From the cell containing the given text, extract its center point as (X, Y) coordinate. 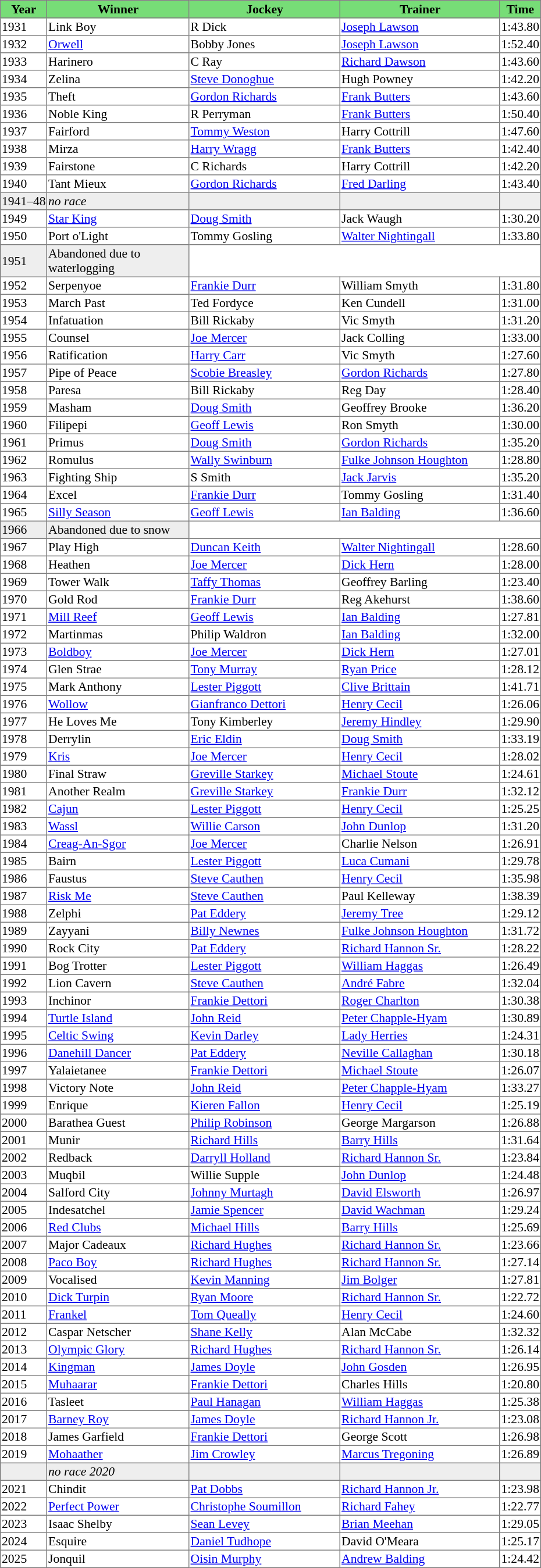
1933 (24, 62)
1988 (24, 913)
1:38.60 (520, 599)
1:31.80 (520, 285)
Cajun (118, 809)
1969 (24, 582)
Ratification (118, 355)
1:26.49 (520, 966)
1931 (24, 27)
1964 (24, 495)
Fairford (118, 131)
1968 (24, 565)
1983 (24, 826)
2002 (24, 1158)
Tant Mieux (118, 184)
Tony Murray (265, 669)
1961 (24, 442)
1:20.80 (520, 1384)
1:27.80 (520, 373)
1958 (24, 390)
Ken Cundell (420, 303)
Kieren Fallon (265, 1105)
1939 (24, 166)
Dick Turpin (118, 1297)
Kris (118, 756)
1:27.60 (520, 355)
R Dick (265, 27)
Heathen (118, 565)
John Gosden (420, 1367)
2015 (24, 1384)
Willie Supple (265, 1175)
Trainer (420, 9)
1:30.38 (520, 1001)
2017 (24, 1419)
Enrique (118, 1105)
1937 (24, 131)
Fairstone (118, 166)
Munir (118, 1140)
2025 (24, 1559)
1:26.89 (520, 1454)
George Scott (420, 1437)
1:28.40 (520, 390)
Pat Dobbs (265, 1489)
1976 (24, 704)
Abandoned due to snow (118, 530)
Celtic Swing (118, 1035)
Turtle Island (118, 1018)
1:23.84 (520, 1158)
Ted Fordyce (265, 303)
Mirza (118, 149)
1:36.60 (520, 512)
Christophe Soumillon (265, 1506)
1:32.32 (520, 1332)
1966 (24, 530)
1:25.38 (520, 1402)
2000 (24, 1123)
1:31.00 (520, 303)
James Garfield (118, 1437)
2011 (24, 1315)
1970 (24, 599)
Bairn (118, 861)
Darryll Holland (265, 1158)
Excel (118, 495)
Richard Dawson (420, 62)
Fighting Ship (118, 477)
Reg Day (420, 390)
2016 (24, 1402)
Kevin Manning (265, 1280)
Filipepi (118, 425)
1979 (24, 756)
1950 (24, 236)
1993 (24, 1001)
1985 (24, 861)
1:26.91 (520, 844)
Michael Hills (265, 1227)
2009 (24, 1280)
1975 (24, 687)
Jonquil (118, 1559)
2018 (24, 1437)
Olympic Glory (118, 1349)
1:25.19 (520, 1105)
2019 (24, 1454)
Salford City (118, 1192)
1:29.12 (520, 913)
1:24.31 (520, 1035)
1:52.40 (520, 44)
Lion Cavern (118, 983)
Hugh Powney (420, 79)
Steve Donoghue (265, 79)
Port o'Light (118, 236)
1936 (24, 114)
1995 (24, 1035)
2006 (24, 1227)
1:28.60 (520, 547)
1959 (24, 408)
1:30.00 (520, 425)
Daniel Tudhope (265, 1541)
Yalaietanee (118, 1070)
Reg Akehurst (420, 599)
Wollow (118, 704)
1:23.08 (520, 1419)
Glen Strae (118, 669)
Theft (118, 97)
R Perryman (265, 114)
Lady Herries (420, 1035)
Primus (118, 442)
William Smyth (420, 285)
1974 (24, 669)
1957 (24, 373)
1:24.61 (520, 774)
Kevin Darley (265, 1035)
Willie Carson (265, 826)
1:33.00 (520, 338)
1951 (24, 261)
1984 (24, 844)
Harinero (118, 62)
2012 (24, 1332)
1:26.95 (520, 1367)
Pipe of Peace (118, 373)
1971 (24, 617)
George Margarson (420, 1123)
Paul Kelleway (420, 896)
Final Straw (118, 774)
1:23.98 (520, 1489)
Perfect Power (118, 1506)
1:26.14 (520, 1349)
Another Realm (118, 791)
Harry Wragg (265, 149)
1981 (24, 791)
Kingman (118, 1367)
Play High (118, 547)
1:28.22 (520, 948)
March Past (118, 303)
1:33.19 (520, 739)
1940 (24, 184)
Danehill Dancer (118, 1053)
Zelina (118, 79)
Vocalised (118, 1280)
Fred Darling (420, 184)
Billy Newnes (265, 931)
Johnny Murtagh (265, 1192)
Masham (118, 408)
1963 (24, 477)
Richard Fahey (420, 1506)
1935 (24, 97)
Jeremy Hindley (420, 722)
1:30.18 (520, 1053)
He Loves Me (118, 722)
Jockey (265, 9)
Infatuation (118, 320)
1986 (24, 878)
Link Boy (118, 27)
2008 (24, 1262)
Orwell (118, 44)
Derrylin (118, 739)
Tommy Weston (265, 131)
1:29.05 (520, 1524)
Tower Walk (118, 582)
1:50.40 (520, 114)
1:24.60 (520, 1315)
Jack Waugh (420, 219)
Counsel (118, 338)
1938 (24, 149)
Philip Waldron (265, 634)
Year (24, 9)
Wally Swinburn (265, 460)
2024 (24, 1541)
Eric Eldin (265, 739)
Jack Colling (420, 338)
David O'Meara (420, 1541)
no race 2020 (118, 1471)
Barney Roy (118, 1419)
1992 (24, 983)
Geoffrey Brooke (420, 408)
1:28.12 (520, 669)
1:28.02 (520, 756)
2010 (24, 1297)
no race (118, 201)
C Richards (265, 166)
Mohaather (118, 1454)
1982 (24, 809)
Roger Charlton (420, 1001)
Geoffrey Barling (420, 582)
1:29.90 (520, 722)
Esquire (118, 1541)
Serpenyoe (118, 285)
1989 (24, 931)
Richard Hills (265, 1140)
1:33.80 (520, 236)
1:32.12 (520, 791)
Neville Callaghan (420, 1053)
1962 (24, 460)
Clive Brittain (420, 687)
1:24.42 (520, 1559)
1:47.60 (520, 131)
Major Cadeaux (118, 1245)
Wassl (118, 826)
Gold Rod (118, 599)
Rock City (118, 948)
2004 (24, 1192)
Jim Bolger (420, 1280)
Bobby Jones (265, 44)
Zelphi (118, 913)
Paresa (118, 390)
Charlie Nelson (420, 844)
Barathea Guest (118, 1123)
1:31.64 (520, 1140)
1:36.20 (520, 408)
1:32.00 (520, 634)
1953 (24, 303)
1990 (24, 948)
2023 (24, 1524)
1:25.69 (520, 1227)
1:25.25 (520, 809)
1965 (24, 512)
2001 (24, 1140)
Bog Trotter (118, 966)
Duncan Keith (265, 547)
Oisin Murphy (265, 1559)
1972 (24, 634)
1994 (24, 1018)
Tasleet (118, 1402)
1:22.77 (520, 1506)
1:38.39 (520, 896)
1997 (24, 1070)
Indesatchel (118, 1210)
1955 (24, 338)
2007 (24, 1245)
S Smith (265, 477)
Noble King (118, 114)
Frankel (118, 1315)
Chindit (118, 1489)
1952 (24, 285)
1:29.78 (520, 861)
Redback (118, 1158)
1:25.17 (520, 1541)
1949 (24, 219)
André Fabre (420, 983)
Brian Meehan (420, 1524)
C Ray (265, 62)
Ryan Price (420, 669)
1:27.01 (520, 652)
Tony Kimberley (265, 722)
Martinmas (118, 634)
Sean Levey (265, 1524)
1:30.89 (520, 1018)
Ryan Moore (265, 1297)
Jack Jarvis (420, 477)
1:43.80 (520, 27)
Alan McCabe (420, 1332)
Jim Crowley (265, 1454)
1991 (24, 966)
2021 (24, 1489)
1999 (24, 1105)
1:27.14 (520, 1262)
1932 (24, 44)
1:26.97 (520, 1192)
Boldboy (118, 652)
1:28.80 (520, 460)
Inchinor (118, 1001)
Muqbil (118, 1175)
1:31.40 (520, 495)
1:26.88 (520, 1123)
Gianfranco Dettori (265, 704)
Winner (118, 9)
Harry Carr (265, 355)
1:24.48 (520, 1175)
1980 (24, 774)
1:43.40 (520, 184)
Creag-An-Sgor (118, 844)
1:26.98 (520, 1437)
Scobie Breasley (265, 373)
Jamie Spencer (265, 1210)
1934 (24, 79)
1967 (24, 547)
1941–48 (24, 201)
1:26.06 (520, 704)
Charles Hills (420, 1384)
Taffy Thomas (265, 582)
1:33.27 (520, 1088)
Caspar Netscher (118, 1332)
1:23.40 (520, 582)
Marcus Tregoning (420, 1454)
Shane Kelly (265, 1332)
Abandoned due to waterlogging (118, 261)
1996 (24, 1053)
1960 (24, 425)
Mill Reef (118, 617)
Time (520, 9)
David Elsworth (420, 1192)
1998 (24, 1088)
1:35.98 (520, 878)
Faustus (118, 878)
1:29.24 (520, 1210)
Silly Season (118, 512)
David Wachman (420, 1210)
1973 (24, 652)
1:26.07 (520, 1070)
Luca Cumani (420, 861)
1:32.04 (520, 983)
1978 (24, 739)
Andrew Balding (420, 1559)
2022 (24, 1506)
Muhaarar (118, 1384)
1:28.00 (520, 565)
Victory Note (118, 1088)
1956 (24, 355)
2013 (24, 1349)
Jeremy Tree (420, 913)
Red Clubs (118, 1227)
Ron Smyth (420, 425)
Romulus (118, 460)
Tom Queally (265, 1315)
2003 (24, 1175)
1:30.20 (520, 219)
Risk Me (118, 896)
1:31.72 (520, 931)
Isaac Shelby (118, 1524)
Philip Robinson (265, 1123)
2005 (24, 1210)
1:23.66 (520, 1245)
1987 (24, 896)
Paul Hanagan (265, 1402)
Zayyani (118, 931)
1954 (24, 320)
1977 (24, 722)
Mark Anthony (118, 687)
Paco Boy (118, 1262)
2014 (24, 1367)
1:42.40 (520, 149)
1:22.72 (520, 1297)
Star King (118, 219)
1:41.71 (520, 687)
